Extract the [X, Y] coordinate from the center of the cell holding the provided text.  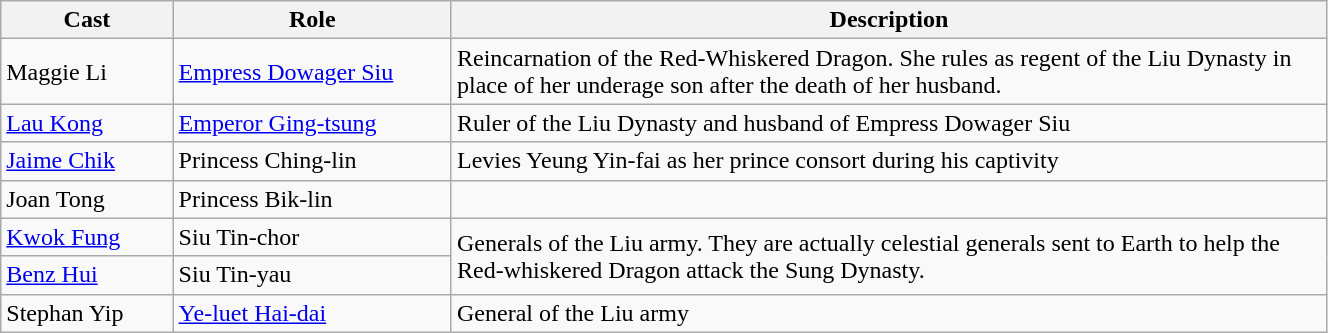
Jaime Chik [87, 161]
Kwok Fung [87, 237]
Benz Hui [87, 275]
Emperor Ging-tsung [312, 123]
Siu Tin-yau [312, 275]
Generals of the Liu army. They are actually celestial generals sent to Earth to help the Red-whiskered Dragon attack the Sung Dynasty. [888, 256]
Description [888, 20]
Princess Ching-lin [312, 161]
Lau Kong [87, 123]
Ye-luet Hai-dai [312, 313]
Reincarnation of the Red-Whiskered Dragon. She rules as regent of the Liu Dynasty in place of her underage son after the death of her husband. [888, 72]
General of the Liu army [888, 313]
Ruler of the Liu Dynasty and husband of Empress Dowager Siu [888, 123]
Joan Tong [87, 199]
Cast [87, 20]
Maggie Li [87, 72]
Stephan Yip [87, 313]
Empress Dowager Siu [312, 72]
Princess Bik-lin [312, 199]
Levies Yeung Yin-fai as her prince consort during his captivity [888, 161]
Role [312, 20]
Siu Tin-chor [312, 237]
